From the cell containing the given text, extract its center point as (x, y) coordinate. 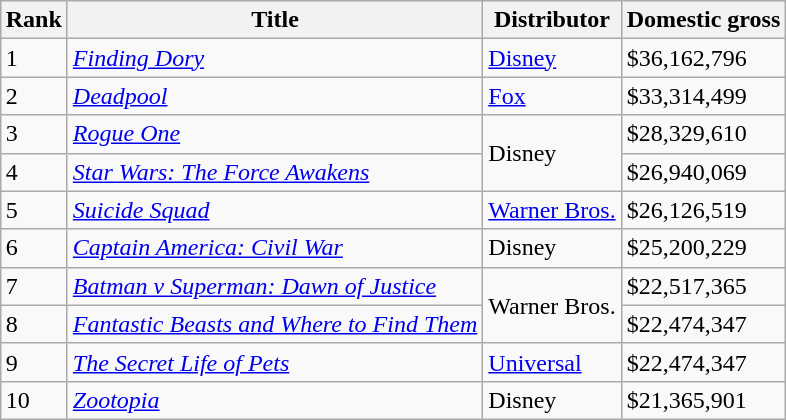
Distributor (552, 20)
Suicide Squad (274, 210)
4 (34, 172)
Fantastic Beasts and Where to Find Them (274, 324)
Zootopia (274, 400)
$21,365,901 (704, 400)
Batman v Superman: Dawn of Justice (274, 286)
10 (34, 400)
Universal (552, 362)
Finding Dory (274, 58)
Deadpool (274, 96)
6 (34, 248)
$26,126,519 (704, 210)
$22,517,365 (704, 286)
7 (34, 286)
5 (34, 210)
The Secret Life of Pets (274, 362)
Rogue One (274, 134)
2 (34, 96)
Title (274, 20)
3 (34, 134)
$33,314,499 (704, 96)
$28,329,610 (704, 134)
Domestic gross (704, 20)
Rank (34, 20)
Captain America: Civil War (274, 248)
9 (34, 362)
Star Wars: The Force Awakens (274, 172)
8 (34, 324)
$26,940,069 (704, 172)
1 (34, 58)
$36,162,796 (704, 58)
Fox (552, 96)
$25,200,229 (704, 248)
